Determine the [X, Y] coordinate at the center of the cell enclosing the given text.  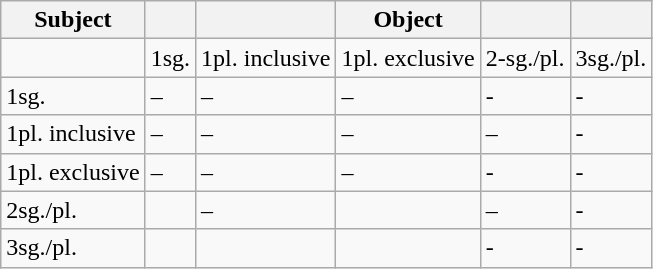
2sg./pl. [73, 210]
Object [408, 20]
2-sg./pl. [525, 58]
Subject [73, 20]
